Identify which cell holds the provided text, then report its (X, Y) central coordinate. 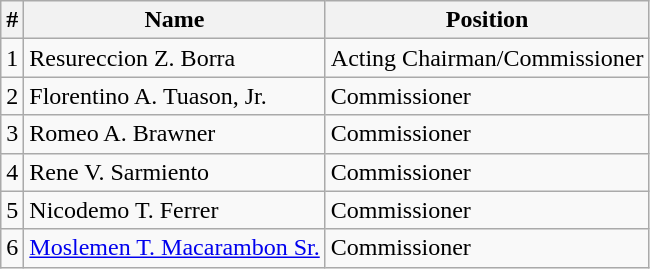
6 (12, 248)
3 (12, 134)
Romeo A. Brawner (174, 134)
2 (12, 96)
# (12, 20)
Rene V. Sarmiento (174, 172)
Name (174, 20)
Moslemen T. Macarambon Sr. (174, 248)
Resureccion Z. Borra (174, 58)
Acting Chairman/Commissioner (487, 58)
Position (487, 20)
4 (12, 172)
5 (12, 210)
Florentino A. Tuason, Jr. (174, 96)
1 (12, 58)
Nicodemo T. Ferrer (174, 210)
